Pinpoint the cell where the given text exists, returning its (X, Y) midpoint coordinate. 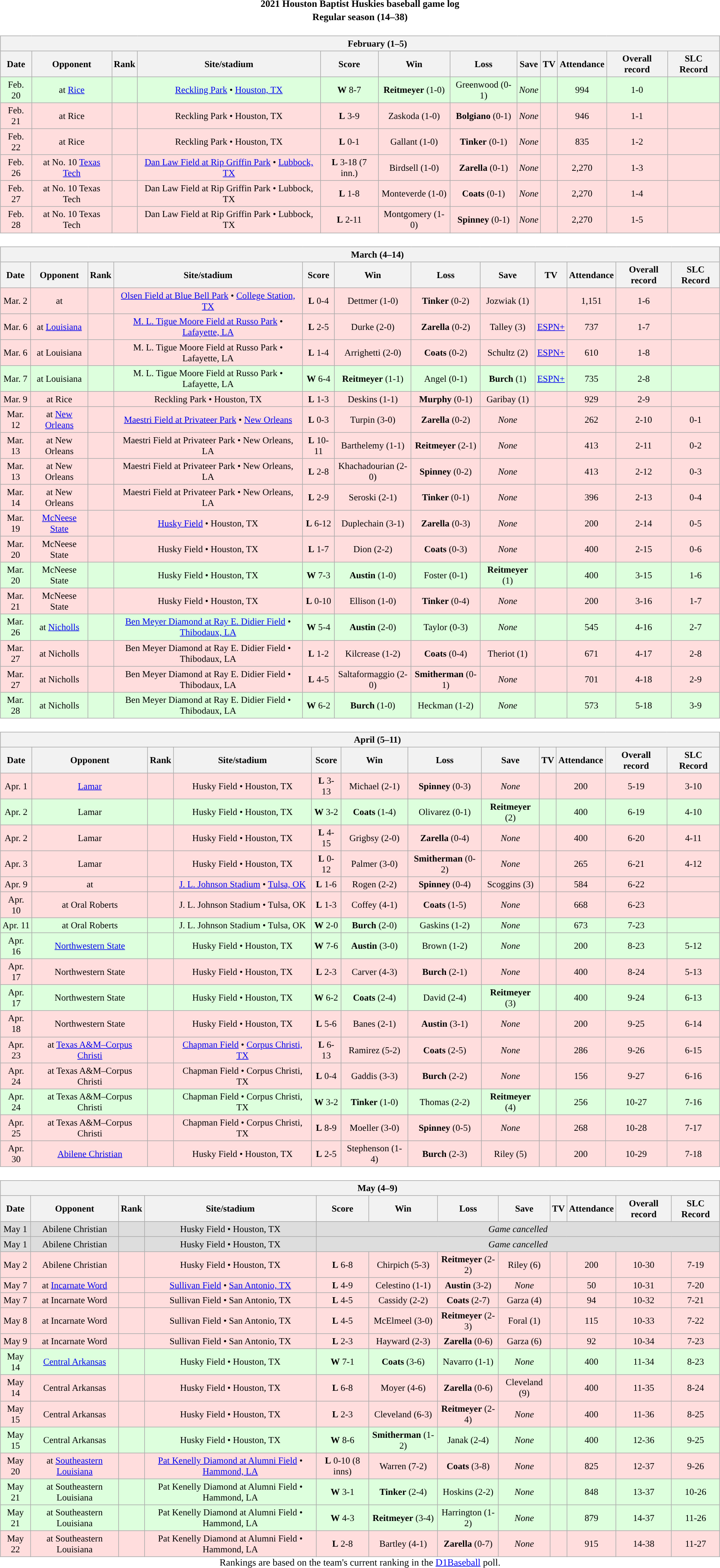
Coats (3-6) (403, 1362)
10-33 (644, 1321)
848 (591, 1492)
835 (582, 142)
Garza (6) (524, 1341)
6-20 (636, 838)
Spinney (0-2) (446, 472)
Murphy (0-1) (446, 399)
2-7 (695, 627)
10-26 (695, 1492)
L 3-13 (326, 786)
Mar. 12 (16, 420)
Moyer (4-6) (403, 1388)
735 (591, 379)
7-21 (695, 1300)
915 (591, 1544)
1-1 (637, 116)
1,151 (591, 301)
12-37 (644, 1466)
Reitmeyer (1-0) (414, 90)
5-18 (644, 705)
14-37 (644, 1517)
0-6 (695, 550)
Coats (0-4) (446, 653)
2-10 (644, 420)
94 (591, 1300)
Warren (7-2) (403, 1466)
256 (581, 1102)
W 7-6 (326, 946)
Spinney (0-1) (484, 219)
Ramirez (5-2) (374, 1050)
6-19 (636, 812)
Feb. 21 (16, 116)
L 8-9 (326, 1128)
2-13 (644, 497)
Arrighetti (2-0) (373, 353)
9-27 (636, 1076)
Burch (2-3) (444, 1153)
4-11 (693, 838)
L 6-13 (326, 1050)
Feb. 26 (16, 168)
Apr. 3 (16, 864)
3-16 (644, 601)
W 7-1 (342, 1362)
Tinker (2-4) (403, 1492)
Zarella (0-1) (484, 168)
Gaskins (1-2) (444, 925)
Coats (3-8) (468, 1466)
1-3 (637, 168)
4-18 (644, 679)
Foster (0-1) (446, 575)
L 1-2 (318, 653)
5-19 (636, 786)
Janak (2-4) (468, 1440)
9-24 (636, 998)
Angel (0-1) (446, 379)
Spinney (0-3) (444, 786)
Brown (1-2) (444, 946)
5-13 (693, 972)
Rogen (2-2) (374, 884)
Montgomery (1-0) (414, 219)
April (5–11) (360, 739)
Reitmeyer (1-1) (373, 379)
265 (581, 864)
Coats (0-2) (446, 353)
Moeller (3-0) (374, 1128)
Apr. 10 (16, 905)
1-5 (637, 219)
0-1 (695, 420)
W 2-0 (326, 925)
Dion (2-2) (373, 550)
737 (591, 326)
Grigbsy (2-0) (374, 838)
Bolgiano (0-1) (484, 116)
Reitmeyer (3) (510, 998)
Greenwood (0-1) (484, 90)
Jozwiak (1) (508, 301)
Dettmer (1-0) (373, 301)
Cassidy (2-2) (403, 1300)
Mar. 14 (16, 497)
10-27 (636, 1102)
Apr. 16 (16, 946)
Coats (2-7) (468, 1300)
Chirpich (5-3) (403, 1265)
396 (591, 497)
L 1-6 (326, 884)
Bartley (4-1) (403, 1544)
Olivarez (0-1) (444, 812)
Stephenson (1-4) (374, 1153)
11-36 (644, 1414)
11-34 (644, 1362)
946 (582, 116)
Barthelemy (1-1) (373, 445)
Feb. 27 (16, 194)
Garibay (1) (508, 399)
L 4-9 (342, 1285)
May 9 (15, 1341)
Apr. 1 (16, 786)
Coats (2-5) (444, 1050)
Mar. 19 (16, 523)
Smitherman (1-2) (403, 1440)
Mar. 28 (16, 705)
Apr. 9 (16, 884)
Mar. 26 (16, 627)
Tinker (0-2) (446, 301)
Durke (2-0) (373, 326)
Coats (1-4) (374, 812)
1-0 (637, 90)
Talley (3) (508, 326)
W 4-3 (342, 1517)
6-22 (636, 884)
12-36 (644, 1440)
Cleveland (6-3) (403, 1414)
Burch (1) (508, 379)
Reitmeyer (2) (510, 812)
Zaskoda (1-0) (414, 116)
Khachadourian (2-0) (373, 472)
671 (591, 653)
3-9 (695, 705)
Coats (0-1) (484, 194)
Smitherman (0-2) (444, 864)
4-12 (693, 864)
7-17 (693, 1128)
Burch (1-0) (373, 705)
10-28 (636, 1128)
L 0-1 (349, 142)
10-32 (644, 1300)
L 2-11 (349, 219)
Duplechain (3-1) (373, 523)
Schultz (2) (508, 353)
Reitmeyer (2-4) (468, 1414)
David (2-4) (444, 998)
929 (591, 399)
92 (591, 1341)
Kilcrease (1-2) (373, 653)
L 1-8 (349, 194)
7-22 (695, 1321)
Mar. 9 (16, 399)
825 (591, 1466)
W 7-3 (318, 575)
Feb. 20 (16, 90)
Thomas (2-2) (444, 1102)
Ellison (1-0) (373, 601)
L 0-10 (318, 601)
11-35 (644, 1388)
668 (581, 905)
Tinker (0-4) (446, 601)
Coats (0-3) (446, 550)
Olsen Field at Blue Bell Park • College Station, TX (208, 301)
Heckman (1-2) (446, 705)
Foral (1) (524, 1321)
W 8-6 (342, 1440)
Cleveland (9) (524, 1388)
0-5 (695, 523)
May (4–9) (360, 1188)
Mar. 7 (16, 379)
10-34 (644, 1341)
Harrington (1-2) (468, 1517)
Deskins (1-1) (373, 399)
L 4-15 (326, 838)
Apr. 30 (16, 1153)
Riley (6) (524, 1265)
Palmer (3-0) (374, 864)
268 (581, 1128)
L 3-18 (7 inn.) (349, 168)
4-16 (644, 627)
L 2-9 (318, 497)
Spinney (0-4) (444, 884)
7-19 (695, 1265)
Feb. 22 (16, 142)
6-14 (693, 1024)
5-12 (693, 946)
Zarella (0-3) (446, 523)
Reitmeyer (1) (508, 575)
McElmeel (3-0) (403, 1321)
Gaddis (3-3) (374, 1076)
1-2 (637, 142)
Turpin (3-0) (373, 420)
6-16 (693, 1076)
Reitmeyer (3-4) (403, 1517)
Apr. 25 (16, 1128)
W 5-4 (318, 627)
May 20 (15, 1466)
Austin (3-1) (444, 1024)
262 (591, 420)
6-21 (636, 864)
L 10-11 (318, 445)
Austin (2-0) (373, 627)
Reitmeyer (2-1) (446, 445)
10-30 (644, 1265)
879 (591, 1517)
L 3-9 (349, 116)
Monteverde (1-0) (414, 194)
Burch (2-2) (444, 1076)
13-37 (644, 1492)
2-12 (644, 472)
0-4 (695, 497)
4-10 (693, 812)
Apr. 23 (16, 1050)
8-25 (695, 1414)
L 0-12 (326, 864)
Coffey (4-1) (374, 905)
W 8-7 (349, 90)
February (1–5) (360, 43)
March (4–14) (360, 254)
L 0-10 (8 inns) (342, 1466)
1-8 (644, 353)
584 (581, 884)
L 6-12 (318, 523)
Austin (3-0) (374, 946)
1-4 (637, 194)
Tinker (1-0) (374, 1102)
May 8 (15, 1321)
Seroski (2-1) (373, 497)
Apr. 18 (16, 1024)
Navarro (1-1) (468, 1362)
6-15 (693, 1050)
Apr. 11 (16, 925)
Austin (3-2) (468, 1285)
286 (581, 1050)
10-31 (644, 1285)
Mar. 21 (16, 601)
7-18 (693, 1153)
Maestri Field at Privateer Park • New Orleans (208, 420)
0-2 (695, 445)
Feb. 28 (16, 219)
2-15 (644, 550)
W 3-1 (342, 1492)
L 0-3 (318, 420)
Taylor (0-3) (446, 627)
3-10 (693, 786)
156 (581, 1076)
4-17 (644, 653)
7-16 (693, 1102)
Spinney (0-5) (444, 1128)
11-26 (695, 1517)
Austin (1-0) (373, 575)
Mar. 2 (16, 301)
573 (591, 705)
Reitmeyer (2-3) (468, 1321)
Birdsell (1-0) (414, 168)
Michael (2-1) (374, 786)
Hayward (2-3) (403, 1341)
Zarella (0-4) (444, 838)
W 6-4 (318, 379)
6-23 (636, 905)
Reitmeyer (2-2) (468, 1265)
Zarella (0-7) (468, 1544)
L 1-4 (318, 353)
7-20 (695, 1285)
Burch (2-1) (444, 972)
673 (581, 925)
2-14 (644, 523)
994 (582, 90)
Riley (5) (510, 1153)
Hoskins (2-2) (468, 1492)
Scoggins (3) (510, 884)
Reitmeyer (4) (510, 1102)
3-15 (644, 575)
6-13 (693, 998)
0-3 (695, 472)
10-29 (636, 1153)
545 (591, 627)
Smitherman (0-1) (446, 679)
L 5-6 (326, 1024)
Coats (1-5) (444, 905)
Theriot (1) (508, 653)
May 2 (15, 1265)
Coats (2-4) (374, 998)
50 (591, 1285)
Garza (4) (524, 1300)
2-11 (644, 445)
610 (591, 353)
Burch (2-0) (374, 925)
Celestino (1-1) (403, 1285)
Carver (4-3) (374, 972)
115 (591, 1321)
14-38 (644, 1544)
11-27 (695, 1544)
Saltaformaggio (2-0) (373, 679)
May 22 (15, 1544)
Banes (2-1) (374, 1024)
Gallant (1-0) (414, 142)
701 (591, 679)
L 1-7 (318, 550)
